Provide the (X, Y) coordinate of the cell's center where the given text is located.  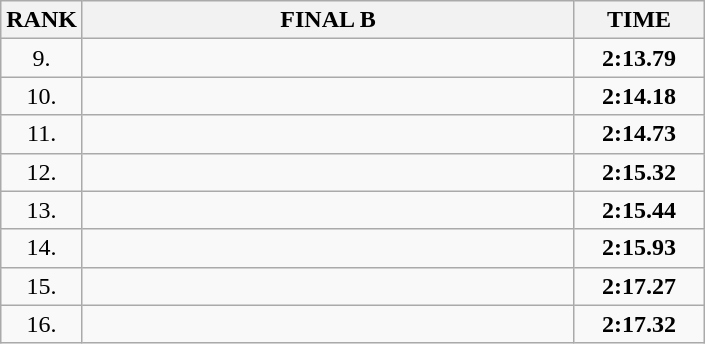
FINAL B (328, 20)
9. (42, 58)
2:15.93 (640, 248)
11. (42, 134)
13. (42, 210)
2:17.32 (640, 324)
2:15.44 (640, 210)
15. (42, 286)
14. (42, 248)
2:15.32 (640, 172)
2:17.27 (640, 286)
2:14.18 (640, 96)
TIME (640, 20)
2:13.79 (640, 58)
16. (42, 324)
2:14.73 (640, 134)
RANK (42, 20)
10. (42, 96)
12. (42, 172)
